Find where the given text appears and provide that cell's center as [x, y] coordinate. 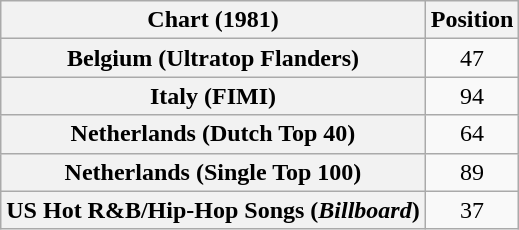
Italy (FIMI) [213, 96]
Netherlands (Single Top 100) [213, 172]
Netherlands (Dutch Top 40) [213, 134]
Chart (1981) [213, 20]
Belgium (Ultratop Flanders) [213, 58]
64 [472, 134]
94 [472, 96]
89 [472, 172]
37 [472, 210]
Position [472, 20]
47 [472, 58]
US Hot R&B/Hip-Hop Songs (Billboard) [213, 210]
